Search for the cell housing the specified text and yield its (x, y) center coordinate. 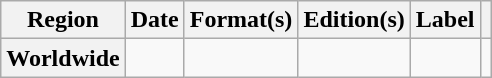
Date (154, 20)
Format(s) (241, 20)
Region (63, 20)
Edition(s) (354, 20)
Label (445, 20)
Worldwide (63, 58)
